Extract the [x, y] coordinate from the center of the cell holding the provided text.  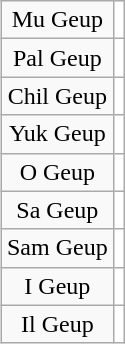
Pal Geup [57, 58]
Mu Geup [57, 20]
O Geup [57, 172]
Il Geup [57, 324]
Yuk Geup [57, 134]
Chil Geup [57, 96]
Sa Geup [57, 210]
I Geup [57, 286]
Sam Geup [57, 248]
